Return the [X, Y] coordinate for the center point of the cell that contains the specified text.  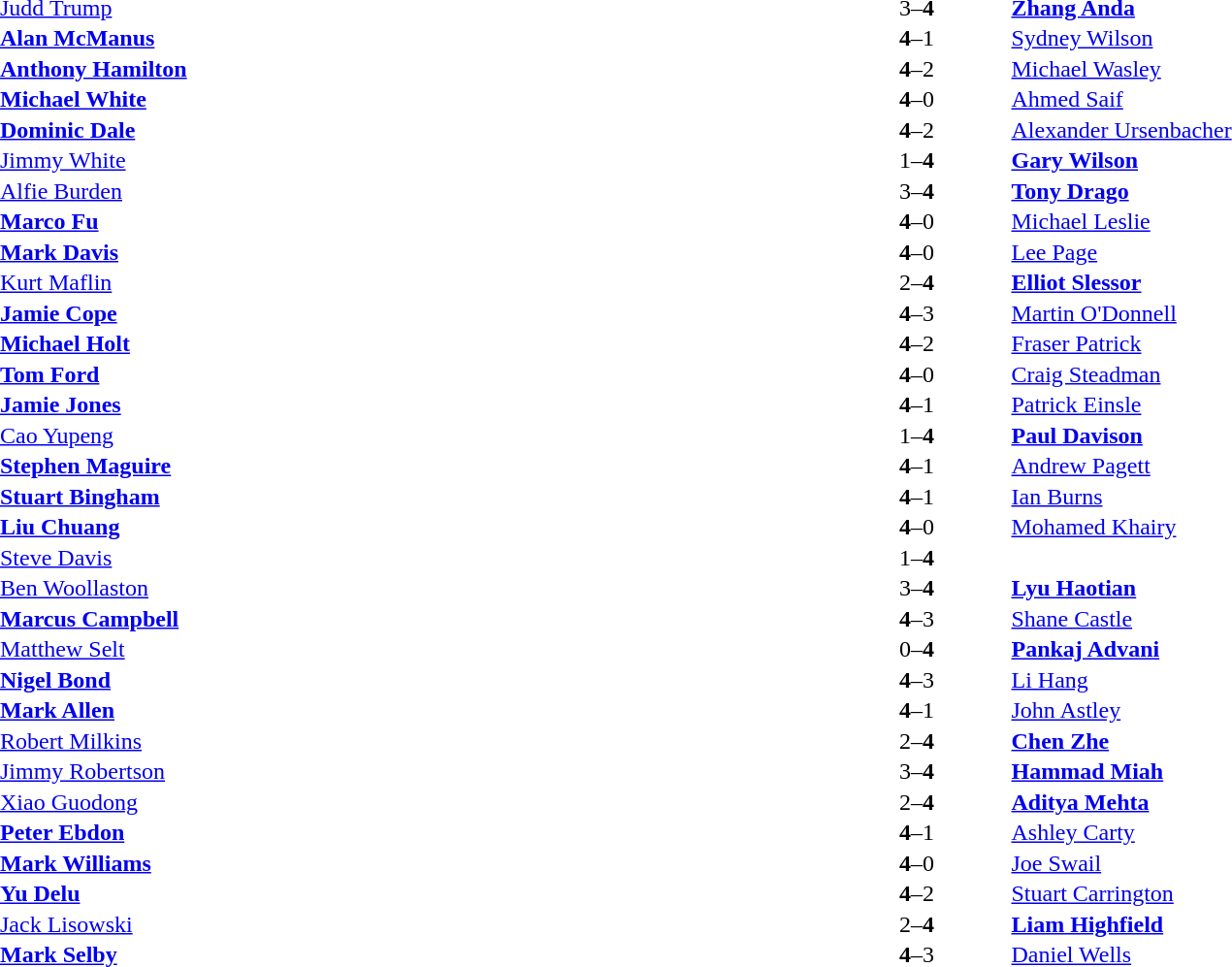
0–4 [916, 649]
